Identify which cell holds the provided text, then report its [X, Y] central coordinate. 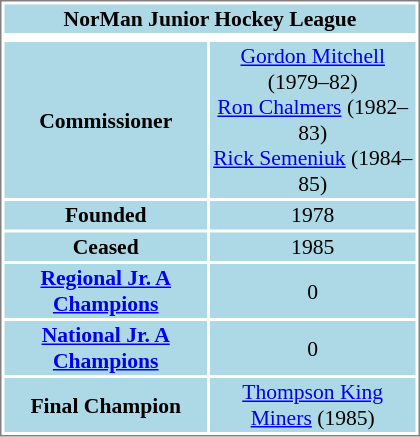
National Jr. A Champions [105, 348]
Regional Jr. A Champions [105, 291]
Gordon Mitchell (1979–82)Ron Chalmers (1982–83)Rick Semeniuk (1984–85) [313, 120]
Founded [105, 215]
Ceased [105, 246]
Thompson King Miners (1985) [313, 405]
Commissioner [105, 120]
1978 [313, 215]
Final Champion [105, 405]
NorMan Junior Hockey League [210, 18]
1985 [313, 246]
